Scan for the cell matching the given text and deliver its (x, y) coordinate at center. 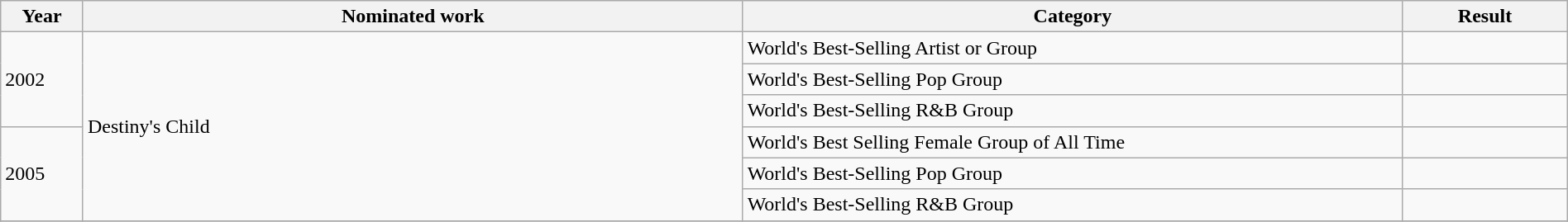
Result (1485, 17)
Nominated work (413, 17)
World's Best Selling Female Group of All Time (1073, 142)
2005 (42, 173)
World's Best-Selling Artist or Group (1073, 48)
Category (1073, 17)
Destiny's Child (413, 126)
2002 (42, 79)
Year (42, 17)
